Scan for the cell matching the given text and deliver its [X, Y] coordinate at center. 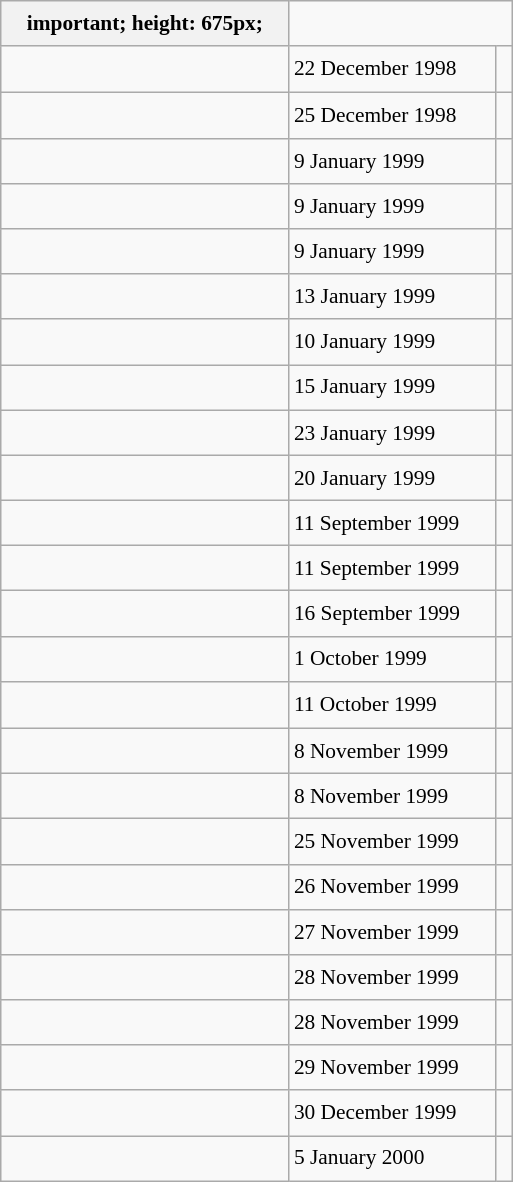
important; height: 675px; [145, 24]
23 January 1999 [392, 432]
27 November 1999 [392, 932]
13 January 1999 [392, 296]
30 December 1999 [392, 1112]
10 January 1999 [392, 342]
22 December 1998 [392, 68]
11 October 1999 [392, 704]
1 October 1999 [392, 658]
25 November 1999 [392, 842]
16 September 1999 [392, 614]
29 November 1999 [392, 1068]
5 January 2000 [392, 1158]
15 January 1999 [392, 388]
26 November 1999 [392, 886]
25 December 1998 [392, 116]
20 January 1999 [392, 478]
